Extract the (X, Y) coordinate from the center of the cell holding the provided text.  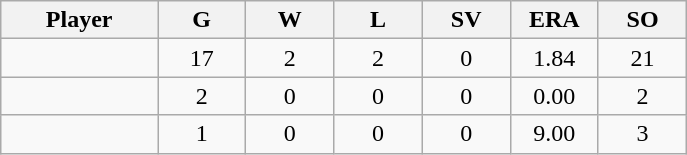
SV (466, 20)
G (202, 20)
9.00 (554, 134)
L (378, 20)
Player (80, 20)
1.84 (554, 58)
3 (642, 134)
17 (202, 58)
SO (642, 20)
21 (642, 58)
0.00 (554, 96)
1 (202, 134)
W (290, 20)
ERA (554, 20)
